Search for the cell housing the specified text and yield its [x, y] center coordinate. 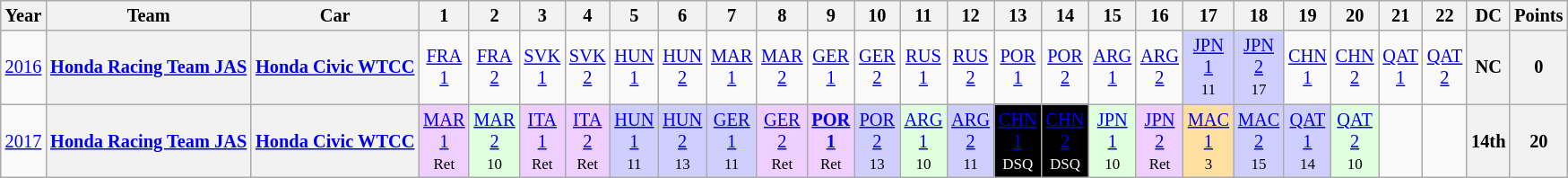
2 [494, 15]
MAC13 [1208, 141]
0 [1538, 67]
POR213 [877, 141]
HUN111 [634, 141]
14 [1065, 15]
5 [634, 15]
9 [830, 15]
FRA1 [444, 67]
SVK1 [542, 67]
8 [782, 15]
Points [1538, 15]
4 [587, 15]
JPN217 [1259, 67]
22 [1445, 15]
HUN2 [682, 67]
QAT2 [1445, 67]
11 [923, 15]
MAR1Ret [444, 141]
MAR1 [732, 67]
16 [1160, 15]
Year [23, 15]
7 [732, 15]
13 [1018, 15]
QAT1 [1400, 67]
1 [444, 15]
10 [877, 15]
2016 [23, 67]
12 [970, 15]
FRA2 [494, 67]
2017 [23, 141]
ARG110 [923, 141]
Team [149, 15]
CHN1 [1307, 67]
CHN2DSQ [1065, 141]
JPN2Ret [1160, 141]
RUS2 [970, 67]
JPN110 [1112, 141]
15 [1112, 15]
QAT114 [1307, 141]
ITA1Ret [542, 141]
GER2Ret [782, 141]
QAT210 [1356, 141]
POR1 [1018, 67]
MAR2 [782, 67]
HUN213 [682, 141]
GER1 [830, 67]
POR2 [1065, 67]
6 [682, 15]
SVK2 [587, 67]
DC [1488, 15]
ARG211 [970, 141]
POR1Ret [830, 141]
JPN111 [1208, 67]
21 [1400, 15]
GER2 [877, 67]
CHN1DSQ [1018, 141]
3 [542, 15]
Car [335, 15]
19 [1307, 15]
CHN2 [1356, 67]
NC [1488, 67]
GER111 [732, 141]
RUS1 [923, 67]
ARG2 [1160, 67]
ITA2Ret [587, 141]
14th [1488, 141]
MAC215 [1259, 141]
17 [1208, 15]
ARG1 [1112, 67]
18 [1259, 15]
HUN1 [634, 67]
MAR210 [494, 141]
